Return the (x, y) coordinate for the center point of the cell that contains the specified text.  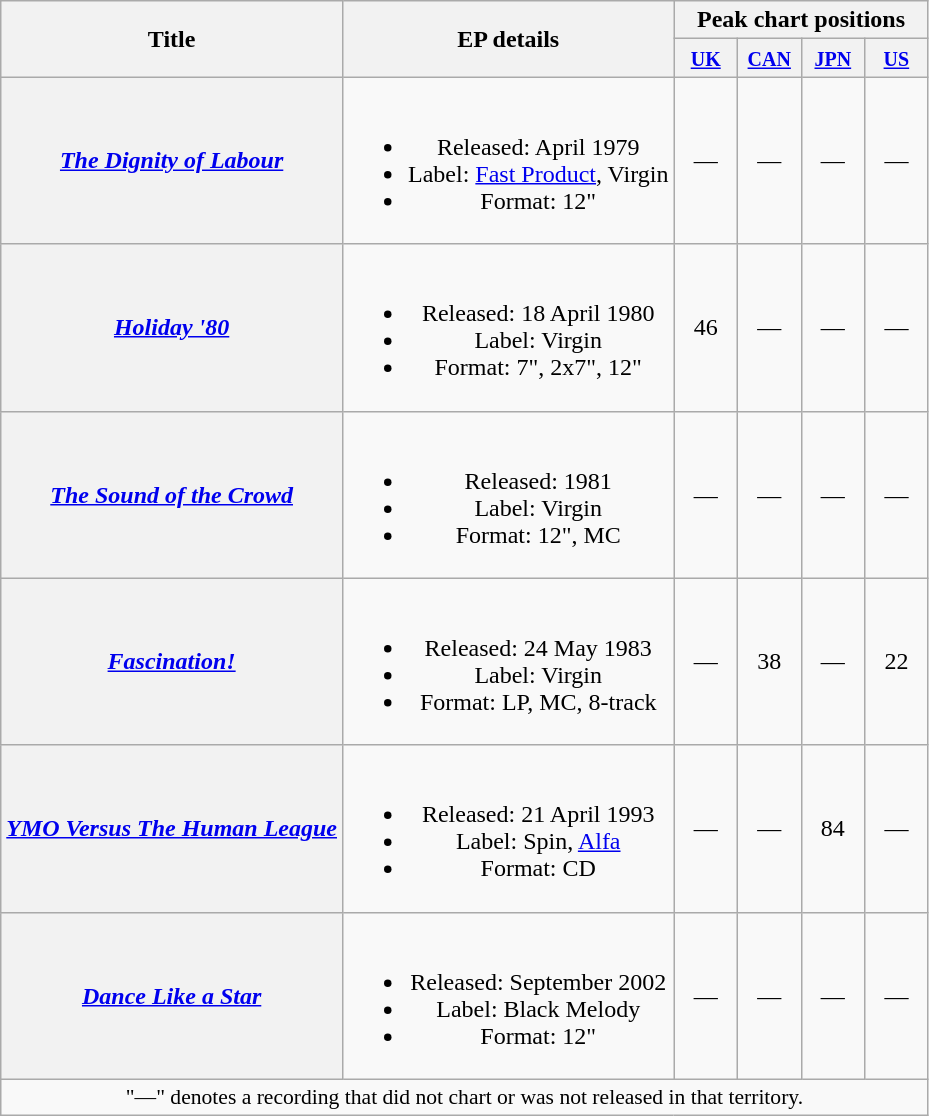
Released: 24 May 1983Label: VirginFormat: LP, MC, 8-track (508, 662)
JPN (833, 58)
The Sound of the Crowd (172, 494)
US (897, 58)
Title (172, 39)
38 (769, 662)
Fascination! (172, 662)
CAN (769, 58)
84 (833, 828)
Released: April 1979Label: Fast Product, VirginFormat: 12" (508, 160)
22 (897, 662)
"—" denotes a recording that did not chart or was not released in that territory. (464, 1097)
Released: 1981Label: VirginFormat: 12", MC (508, 494)
UK (706, 58)
Dance Like a Star (172, 996)
Released: 18 April 1980Label: VirginFormat: 7", 2x7", 12" (508, 328)
Peak chart positions (801, 20)
The Dignity of Labour (172, 160)
Released: September 2002Label: Black MelodyFormat: 12" (508, 996)
Holiday '80 (172, 328)
Released: 21 April 1993Label: Spin, AlfaFormat: CD (508, 828)
EP details (508, 39)
46 (706, 328)
YMO Versus The Human League (172, 828)
